Detect which cell encompasses the target text, then output its (X, Y) center coordinate. 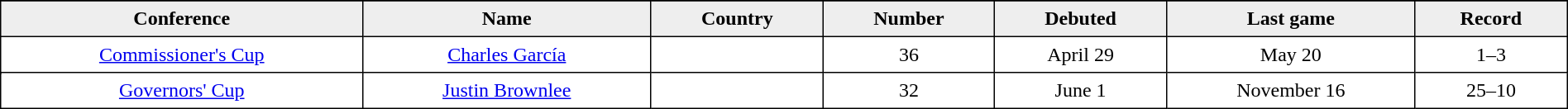
Record (1492, 19)
25–10 (1492, 91)
Charles García (507, 54)
Commissioner's Cup (182, 54)
36 (909, 54)
32 (909, 91)
November 16 (1290, 91)
1–3 (1492, 54)
Number (909, 19)
Name (507, 19)
April 29 (1080, 54)
Justin Brownlee (507, 91)
Country (738, 19)
June 1 (1080, 91)
Debuted (1080, 19)
Conference (182, 19)
Last game (1290, 19)
Governors' Cup (182, 91)
May 20 (1290, 54)
